Scan for the cell matching the given text and deliver its [x, y] coordinate at center. 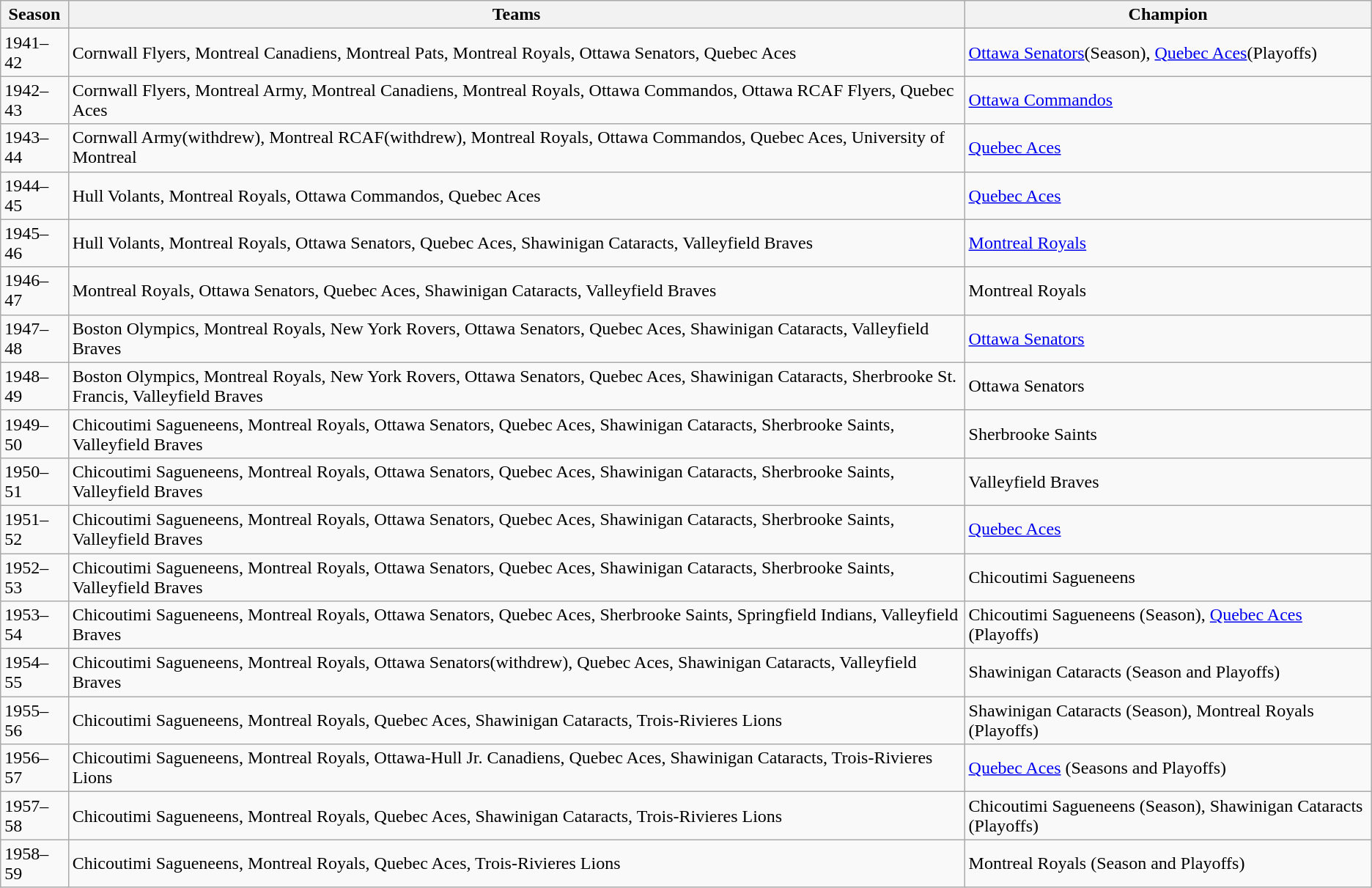
Hull Volants, Montreal Royals, Ottawa Commandos, Quebec Aces [516, 195]
Chicoutimi Sagueneens (Season), Quebec Aces (Playoffs) [1168, 625]
1950–51 [34, 481]
1949–50 [34, 434]
1954–55 [34, 673]
1951–52 [34, 529]
Hull Volants, Montreal Royals, Ottawa Senators, Quebec Aces, Shawinigan Cataracts, Valleyfield Braves [516, 243]
1943–44 [34, 148]
1947–48 [34, 339]
Montreal Royals, Ottawa Senators, Quebec Aces, Shawinigan Cataracts, Valleyfield Braves [516, 290]
1956–57 [34, 768]
Cornwall Flyers, Montreal Army, Montreal Canadiens, Montreal Royals, Ottawa Commandos, Ottawa RCAF Flyers, Quebec Aces [516, 100]
Champion [1168, 15]
Chicoutimi Sagueneens, Montreal Royals, Quebec Aces, Trois-Rivieres Lions [516, 864]
Valleyfield Braves [1168, 481]
Chicoutimi Sagueneens, Montreal Royals, Ottawa-Hull Jr. Canadiens, Quebec Aces, Shawinigan Cataracts, Trois-Rivieres Lions [516, 768]
1946–47 [34, 290]
1957–58 [34, 815]
Montreal Royals (Season and Playoffs) [1168, 864]
Ottawa Commandos [1168, 100]
Cornwall Army(withdrew), Montreal RCAF(withdrew), Montreal Royals, Ottawa Commandos, Quebec Aces, University of Montreal [516, 148]
Boston Olympics, Montreal Royals, New York Rovers, Ottawa Senators, Quebec Aces, Shawinigan Cataracts, Sherbrooke St. Francis, Valleyfield Braves [516, 386]
Season [34, 15]
1945–46 [34, 243]
Chicoutimi Sagueneens, Montreal Royals, Ottawa Senators, Quebec Aces, Sherbrooke Saints, Springfield Indians, Valleyfield Braves [516, 625]
Shawinigan Cataracts (Season), Montreal Royals (Playoffs) [1168, 720]
Chicoutimi Sagueneens [1168, 576]
Quebec Aces (Seasons and Playoffs) [1168, 768]
1953–54 [34, 625]
1942–43 [34, 100]
Chicoutimi Sagueneens (Season), Shawinigan Cataracts (Playoffs) [1168, 815]
1948–49 [34, 386]
Boston Olympics, Montreal Royals, New York Rovers, Ottawa Senators, Quebec Aces, Shawinigan Cataracts, Valleyfield Braves [516, 339]
Sherbrooke Saints [1168, 434]
1958–59 [34, 864]
Chicoutimi Sagueneens, Montreal Royals, Ottawa Senators(withdrew), Quebec Aces, Shawinigan Cataracts, Valleyfield Braves [516, 673]
Ottawa Senators(Season), Quebec Aces(Playoffs) [1168, 53]
1955–56 [34, 720]
1944–45 [34, 195]
Cornwall Flyers, Montreal Canadiens, Montreal Pats, Montreal Royals, Ottawa Senators, Quebec Aces [516, 53]
Teams [516, 15]
Shawinigan Cataracts (Season and Playoffs) [1168, 673]
1952–53 [34, 576]
1941–42 [34, 53]
